Return the [X, Y] coordinate for the center point of the cell that contains the specified text.  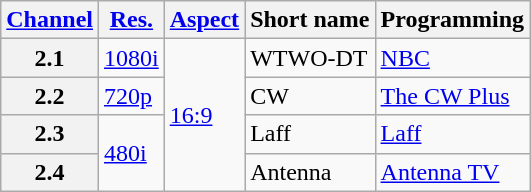
Programming [452, 20]
Res. [132, 20]
1080i [132, 58]
16:9 [204, 115]
NBC [452, 58]
Antenna TV [452, 172]
The CW Plus [452, 96]
Aspect [204, 20]
2.1 [50, 58]
720p [132, 96]
CW [310, 96]
2.3 [50, 134]
480i [132, 153]
Antenna [310, 172]
2.2 [50, 96]
2.4 [50, 172]
WTWO-DT [310, 58]
Channel [50, 20]
Short name [310, 20]
